Output the [X, Y] coordinate of the center of the cell containing the given text.  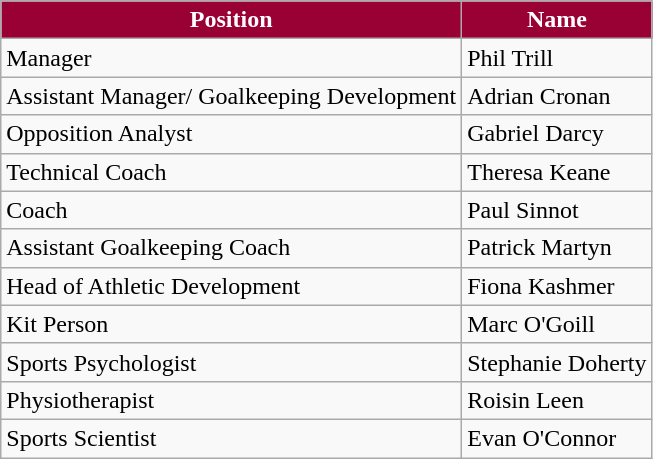
Phil Trill [557, 58]
Assistant Goalkeeping Coach [232, 248]
Assistant Manager/ Goalkeeping Development [232, 96]
Fiona Kashmer [557, 286]
Name [557, 20]
Manager [232, 58]
Roisin Leen [557, 400]
Technical Coach [232, 172]
Coach [232, 210]
Physiotherapist [232, 400]
Kit Person [232, 324]
Stephanie Doherty [557, 362]
Patrick Martyn [557, 248]
Theresa Keane [557, 172]
Head of Athletic Development [232, 286]
Opposition Analyst [232, 134]
Sports Scientist [232, 438]
Sports Psychologist [232, 362]
Position [232, 20]
Marc O'Goill [557, 324]
Gabriel Darcy [557, 134]
Adrian Cronan [557, 96]
Paul Sinnot [557, 210]
Evan O'Connor [557, 438]
